Locate the cell with the specified text and output its [x, y] center coordinate. 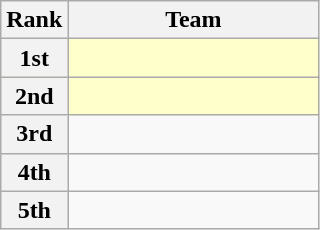
Team [194, 20]
1st [34, 58]
Rank [34, 20]
5th [34, 210]
2nd [34, 96]
3rd [34, 134]
4th [34, 172]
